Provide the (X, Y) coordinate of the cell's center where the given text is located.  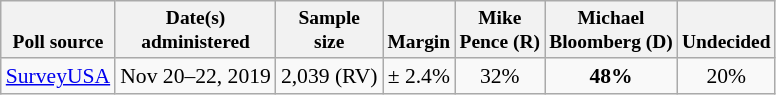
Samplesize (330, 30)
Undecided (726, 30)
SurveyUSA (58, 76)
48% (612, 76)
Margin (419, 30)
MikePence (R) (500, 30)
Nov 20–22, 2019 (196, 76)
32% (500, 76)
20% (726, 76)
± 2.4% (419, 76)
Poll source (58, 30)
Date(s)administered (196, 30)
2,039 (RV) (330, 76)
MichaelBloomberg (D) (612, 30)
